Return the [X, Y] coordinate for the center point of the cell that contains the specified text.  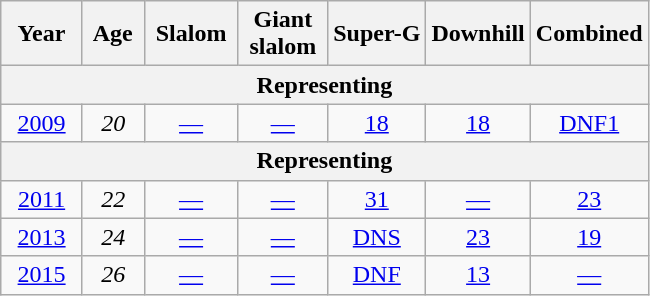
Combined [589, 34]
Age [113, 34]
DNF1 [589, 123]
26 [113, 275]
Year [42, 34]
2013 [42, 237]
2015 [42, 275]
DNS [377, 237]
Giant slalom [283, 34]
20 [113, 123]
22 [113, 199]
13 [478, 275]
Downhill [478, 34]
2009 [42, 123]
19 [589, 237]
DNF [377, 275]
Slalom [191, 34]
Super-G [377, 34]
31 [377, 199]
2011 [42, 199]
24 [113, 237]
